Scan for the cell matching the given text and deliver its [X, Y] coordinate at center. 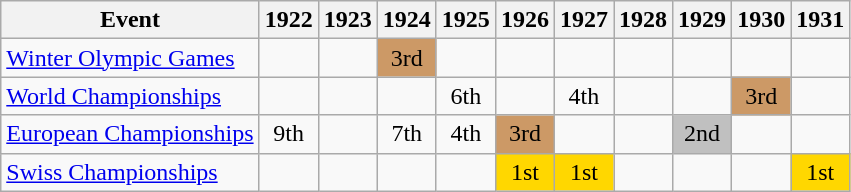
Winter Olympic Games [130, 58]
1926 [524, 20]
6th [466, 96]
World Championships [130, 96]
1922 [288, 20]
Event [130, 20]
1923 [348, 20]
9th [288, 134]
7th [406, 134]
1925 [466, 20]
1928 [644, 20]
European Championships [130, 134]
1927 [584, 20]
1924 [406, 20]
2nd [702, 134]
1929 [702, 20]
1930 [762, 20]
1931 [820, 20]
Swiss Championships [130, 172]
